Provide the (x, y) coordinate of the cell's center where the given text is located.  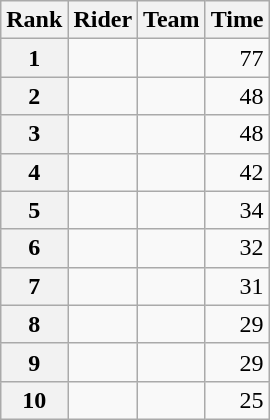
10 (34, 400)
2 (34, 96)
32 (237, 248)
8 (34, 324)
5 (34, 210)
4 (34, 172)
31 (237, 286)
7 (34, 286)
Team (172, 20)
9 (34, 362)
42 (237, 172)
1 (34, 58)
Time (237, 20)
77 (237, 58)
3 (34, 134)
34 (237, 210)
25 (237, 400)
6 (34, 248)
Rider (103, 20)
Rank (34, 20)
